Capture the cell that displays the provided text and extract its [x, y] central coordinate. 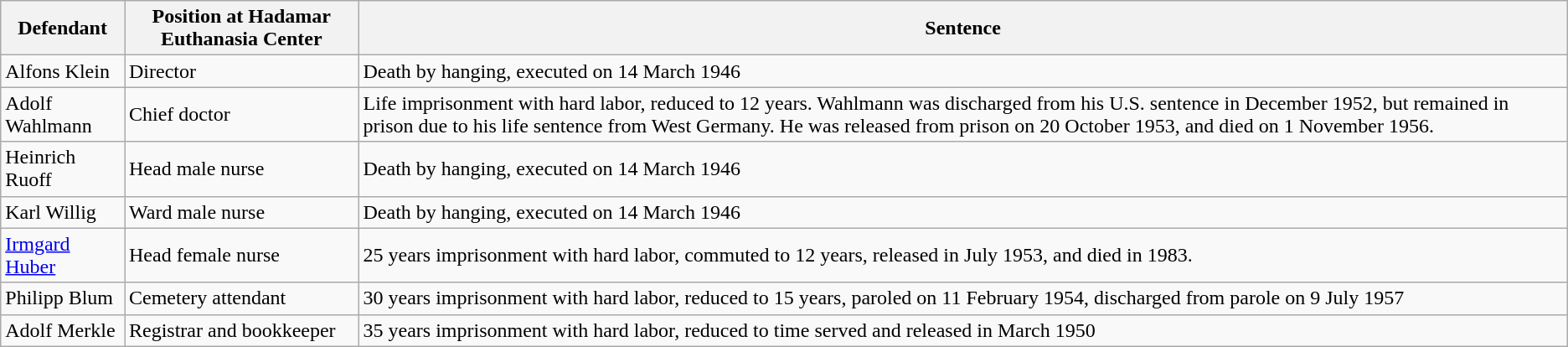
Position at Hadamar Euthanasia Center [241, 28]
Defendant [63, 28]
Cemetery attendant [241, 298]
35 years imprisonment with hard labor, reduced to time served and released in March 1950 [963, 330]
Alfons Klein [63, 71]
Philipp Blum [63, 298]
Karl Willig [63, 212]
Director [241, 71]
Chief doctor [241, 114]
Ward male nurse [241, 212]
Sentence [963, 28]
Head male nurse [241, 169]
Adolf Wahlmann [63, 114]
Adolf Merkle [63, 330]
Registrar and bookkeeper [241, 330]
Heinrich Ruoff [63, 169]
25 years imprisonment with hard labor, commuted to 12 years, released in July 1953, and died in 1983. [963, 255]
Head female nurse [241, 255]
Irmgard Huber [63, 255]
30 years imprisonment with hard labor, reduced to 15 years, paroled on 11 February 1954, discharged from parole on 9 July 1957 [963, 298]
